Output the (X, Y) coordinate of the center of the cell containing the given text.  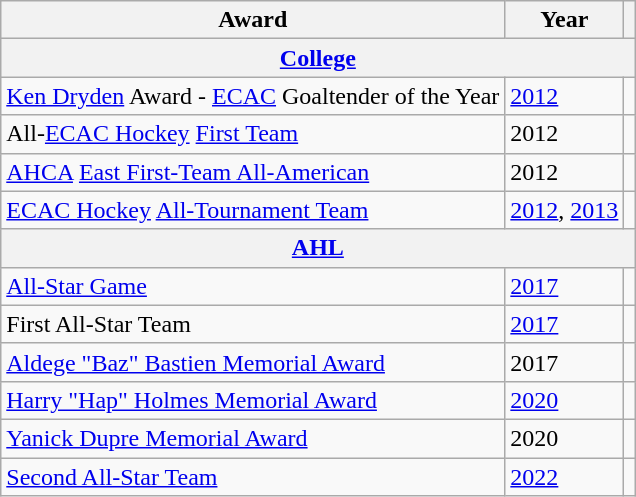
ECAC Hockey All-Tournament Team (253, 210)
Second All-Star Team (253, 477)
Yanick Dupre Memorial Award (253, 438)
Aldege "Baz" Bastien Memorial Award (253, 362)
2012, 2013 (564, 210)
College (318, 58)
AHCA East First-Team All-American (253, 172)
First All-Star Team (253, 324)
Year (564, 20)
2022 (564, 477)
Harry "Hap" Holmes Memorial Award (253, 400)
All-ECAC Hockey First Team (253, 134)
AHL (318, 248)
Ken Dryden Award - ECAC Goaltender of the Year (253, 96)
Award (253, 20)
All-Star Game (253, 286)
